Identify which cell holds the provided text, then report its (X, Y) central coordinate. 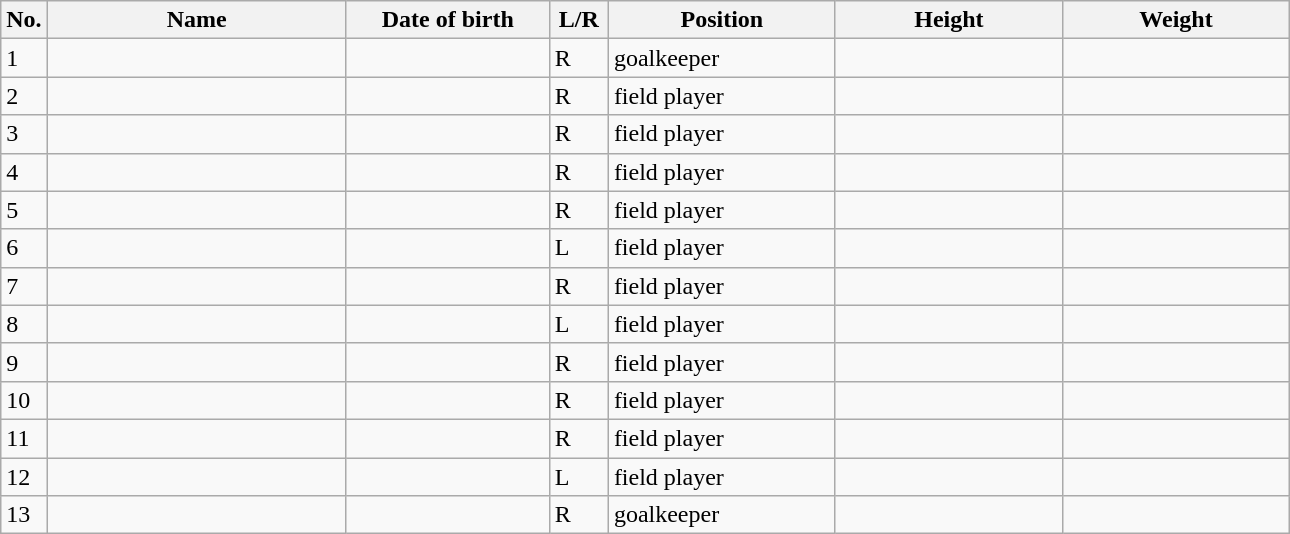
Name (196, 20)
12 (24, 477)
2 (24, 96)
3 (24, 134)
7 (24, 286)
8 (24, 324)
No. (24, 20)
11 (24, 438)
1 (24, 58)
4 (24, 172)
Position (722, 20)
Weight (1176, 20)
L/R (578, 20)
13 (24, 515)
10 (24, 400)
6 (24, 248)
5 (24, 210)
9 (24, 362)
Height (948, 20)
Date of birth (448, 20)
